Capture the cell that displays the provided text and extract its [x, y] central coordinate. 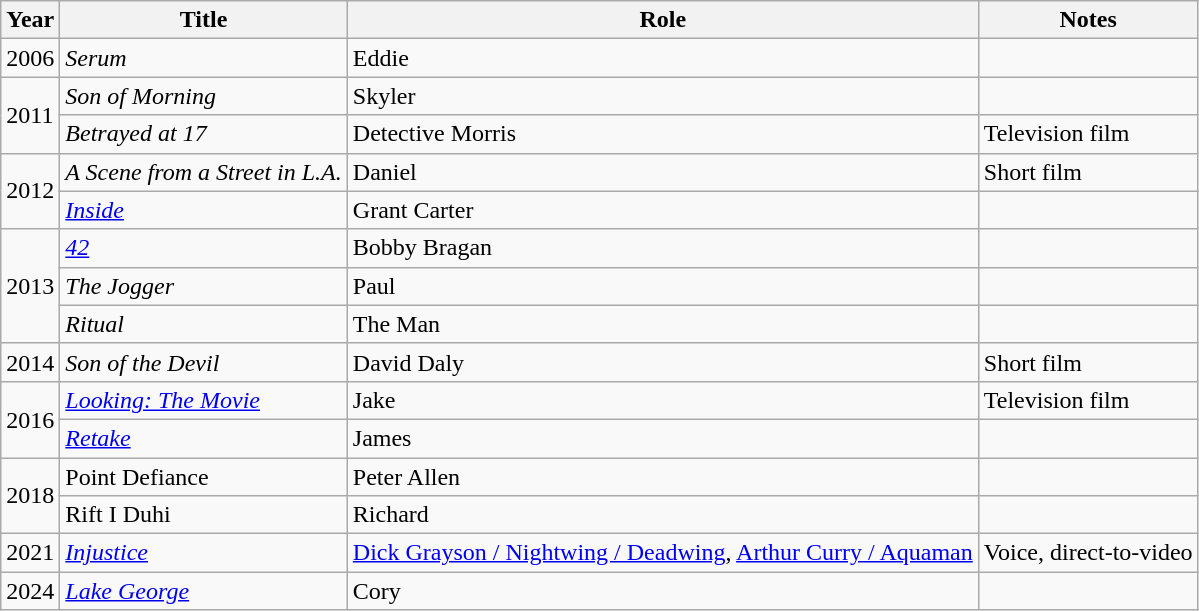
The Jogger [204, 286]
Betrayed at 17 [204, 134]
Role [662, 20]
2024 [30, 591]
Rift I Duhi [204, 515]
Looking: The Movie [204, 400]
David Daly [662, 362]
Dick Grayson / Nightwing / Deadwing, Arthur Curry / Aquaman [662, 553]
The Man [662, 324]
Voice, direct-to-video [1088, 553]
42 [204, 248]
Title [204, 20]
Bobby Bragan [662, 248]
Inside [204, 210]
2006 [30, 58]
2012 [30, 191]
Eddie [662, 58]
Detective Morris [662, 134]
Son of the Devil [204, 362]
Richard [662, 515]
Son of Morning [204, 96]
James [662, 438]
Injustice [204, 553]
Retake [204, 438]
Peter Allen [662, 477]
Jake [662, 400]
2016 [30, 419]
2011 [30, 115]
Point Defiance [204, 477]
2021 [30, 553]
Lake George [204, 591]
Daniel [662, 172]
Year [30, 20]
2014 [30, 362]
Notes [1088, 20]
Grant Carter [662, 210]
A Scene from a Street in L.A. [204, 172]
2013 [30, 286]
Cory [662, 591]
Paul [662, 286]
Serum [204, 58]
Skyler [662, 96]
Ritual [204, 324]
2018 [30, 496]
